Search for the cell housing the specified text and yield its (X, Y) center coordinate. 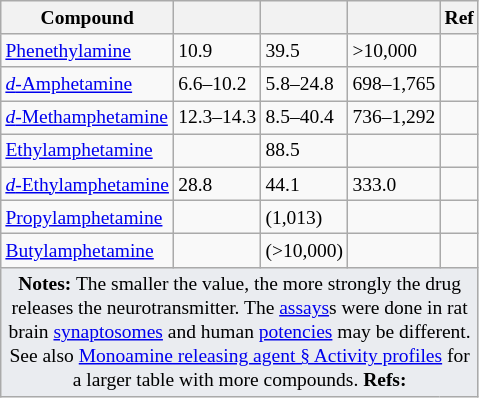
Ref (460, 18)
736–1,292 (394, 118)
d-Methamphetamine (88, 118)
(>10,000) (304, 250)
8.5–40.4 (304, 118)
d-Amphetamine (88, 84)
39.5 (304, 50)
44.1 (304, 184)
88.5 (304, 150)
(1,013) (304, 216)
Phenethylamine (88, 50)
12.3–14.3 (218, 118)
5.8–24.8 (304, 84)
d-Ethylamphetamine (88, 184)
6.6–10.2 (218, 84)
698–1,765 (394, 84)
Propylamphetamine (88, 216)
Compound (88, 18)
Ethylamphetamine (88, 150)
28.8 (218, 184)
10.9 (218, 50)
333.0 (394, 184)
Butylamphetamine (88, 250)
>10,000 (394, 50)
